For the text-containing cell, return its midpoint in (X, Y) coordinate format. 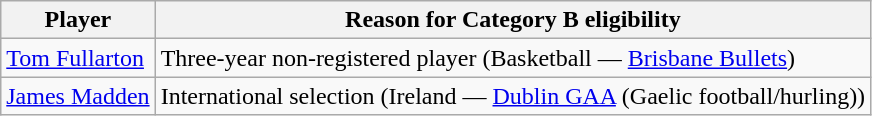
James Madden (78, 96)
Three-year non-registered player (Basketball — Brisbane Bullets) (513, 58)
Player (78, 20)
Reason for Category B eligibility (513, 20)
Tom Fullarton (78, 58)
International selection (Ireland — Dublin GAA (Gaelic football/hurling)) (513, 96)
